Provide the [X, Y] coordinate of the cell's center where the given text is located.  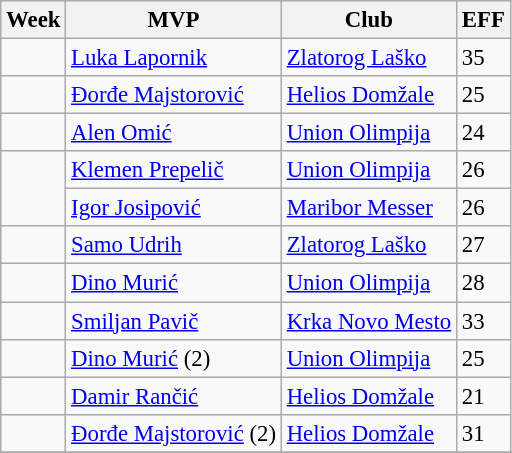
28 [483, 283]
Dino Murić (2) [174, 358]
EFF [483, 20]
Alen Omić [174, 133]
Đorđe Majstorović [174, 95]
24 [483, 133]
Đorđe Majstorović (2) [174, 433]
Maribor Messer [368, 208]
21 [483, 396]
Week [34, 20]
33 [483, 321]
27 [483, 245]
Igor Josipović [174, 208]
Samo Udrih [174, 245]
Krka Novo Mesto [368, 321]
Damir Rančić [174, 396]
Smiljan Pavič [174, 321]
Luka Lapornik [174, 58]
Dino Murić [174, 283]
Club [368, 20]
MVP [174, 20]
31 [483, 433]
35 [483, 58]
Klemen Prepelič [174, 170]
